Locate the cell with the specified text and output its [x, y] center coordinate. 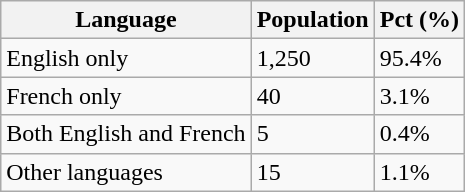
3.1% [419, 96]
Other languages [126, 172]
0.4% [419, 134]
Population [312, 20]
5 [312, 134]
Both English and French [126, 134]
English only [126, 58]
95.4% [419, 58]
15 [312, 172]
Pct (%) [419, 20]
Language [126, 20]
1.1% [419, 172]
1,250 [312, 58]
40 [312, 96]
French only [126, 96]
